Determine the [x, y] coordinate at the center of the cell enclosing the given text.  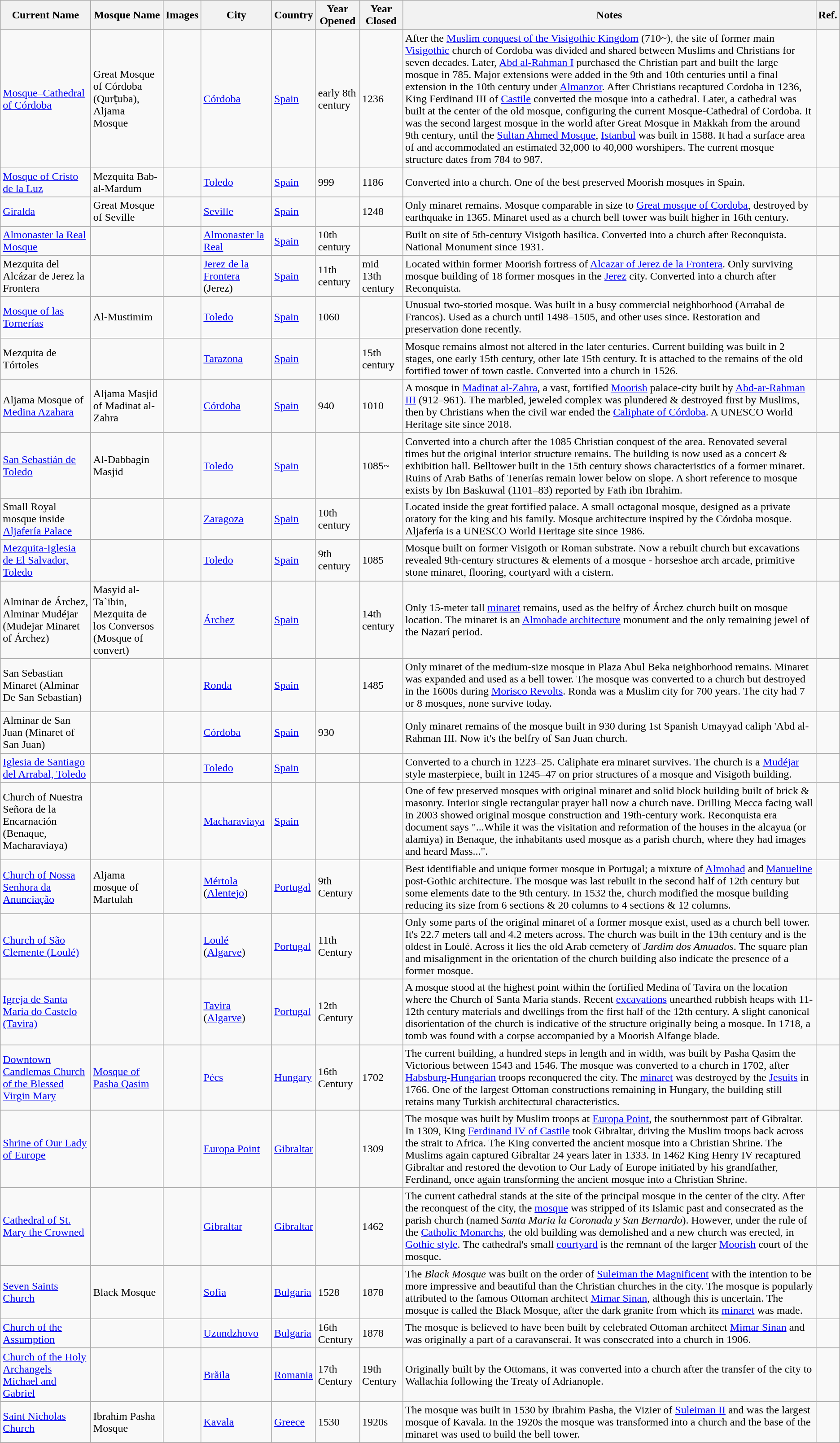
12th Century [337, 1012]
San Sebastián de Toledo [46, 465]
1462 [381, 1227]
Al-Dabbagin Masjid [127, 465]
9th century [337, 560]
Current Name [46, 15]
mid 13th century [381, 276]
1010 [381, 406]
City [236, 15]
1248 [381, 212]
14th century [381, 619]
1485 [381, 686]
1085 [381, 560]
Aljama Mosque of Medina Azahara [46, 406]
Giralda [46, 212]
Small Royal mosque inside Aljafería Palace [46, 519]
Only minaret remains of the mosque built in 930 during 1st Spanish Umayyad caliph 'Abd al-Rahman III. Now it's the belfry of San Juan church. [609, 733]
1309 [381, 1149]
Church of Nuestra Señora de la Encarnación (Benaque, Macharaviaya) [46, 821]
Mezquita de Tórtoles [46, 359]
1236 [381, 99]
Alminar de Árchez, Alminar Mudéjar (Mudejar Minaret of Árchez) [46, 619]
Macharaviaya [236, 821]
Greece [294, 1422]
Notes [609, 15]
1702 [381, 1077]
Year Closed [381, 15]
Aljama Masjid of Madinat al-Zahra [127, 406]
Mértola(Alentejo) [236, 887]
Church of the Assumption [46, 1334]
15th century [381, 359]
Church of the Holy Archangels Michael and Gabriel [46, 1375]
Great Mosque of Seville [127, 212]
999 [337, 182]
1186 [381, 182]
Sofia [236, 1292]
Masyid al-Ta`ibin, Mezquita de los Conversos (Mosque of convert) [127, 619]
Ibrahim Pasha Mosque [127, 1422]
Mosque of Cristo de la Luz [46, 182]
Tavira(Algarve) [236, 1012]
Jerez de la Frontera (Jerez) [236, 276]
Country [294, 15]
Converted into a church. One of the best preserved Moorish mosques in Spain. [609, 182]
Al-Mustimim [127, 317]
Almonaster la Real [236, 240]
11th century [337, 276]
Year Opened [337, 15]
Pécs [236, 1077]
9th Century [337, 887]
Saint Nicholas Church [46, 1422]
Mezquita-Iglesia de El Salvador, Toledo [46, 560]
Almonaster la Real Mosque [46, 240]
Ronda [236, 686]
Brăila [236, 1375]
Mosque–Cathedral of Córdoba [46, 99]
Árchez [236, 619]
1920s [381, 1422]
Europa Point [236, 1149]
Black Mosque [127, 1292]
1060 [337, 317]
Zaragoza [236, 519]
19th Century [381, 1375]
1530 [337, 1422]
11th Century [337, 946]
1085~ [381, 465]
Great Mosque of Córdoba (Qurṭuba), Aljama Mosque [127, 99]
Iglesia de Santiago del Arrabal, Toledo [46, 768]
Seville [236, 212]
Alminar de San Juan (Minaret of San Juan) [46, 733]
San Sebastian Minaret (Alminar De San Sebastian) [46, 686]
Aljama mosque of Martulah [127, 887]
Romania [294, 1375]
Loulé(Algarve) [236, 946]
Kavala [236, 1422]
Built on site of 5th-century Visigoth basilica. Converted into a church after Reconquista. National Monument since 1931. [609, 240]
17th Century [337, 1375]
Uzundzhovo [236, 1334]
Mezquita del Alcázar de Jerez la Frontera [46, 276]
Cathedral of St. Mary the Crowned [46, 1227]
Mosque of Pasha Qasim [127, 1077]
Church of São Clemente (Loulé) [46, 946]
Images [182, 15]
Originally built by the Ottomans, it was converted into a church after the transfer of the city to Wallachia following the Treaty of Adrianople. [609, 1375]
Hungary [294, 1077]
930 [337, 733]
early 8th century [337, 99]
Downtown Candlemas Church of the Blessed Virgin Mary [46, 1077]
Seven Saints Church [46, 1292]
1528 [337, 1292]
Mosque Name [127, 15]
Tarazona [236, 359]
Mosque of las Tornerías [46, 317]
Mezquita Bab-al-Mardum [127, 182]
Shrine of Our Lady of Europe [46, 1149]
Igreja de Santa Maria do Castelo (Tavira) [46, 1012]
Church of Nossa Senhora da Anunciação [46, 887]
940 [337, 406]
Ref. [827, 15]
